Return (x, y) of the center of cell containing provided text 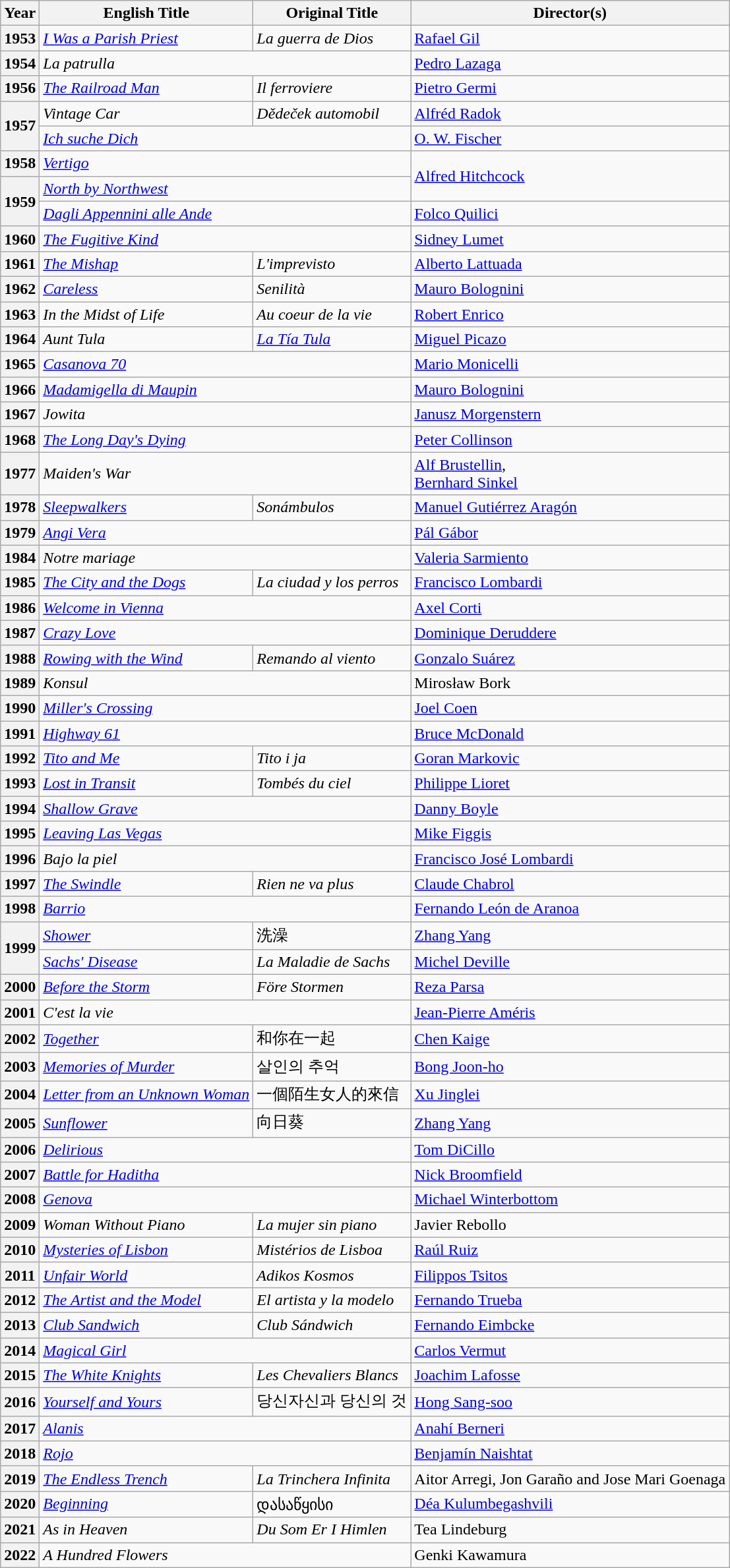
Före Stormen (332, 987)
Joel Coen (570, 708)
Hong Sang-soo (570, 1403)
2005 (20, 1123)
Fernando Eimbcke (570, 1325)
Michael Winterbottom (570, 1200)
Memories of Murder (146, 1066)
Au coeur de la vie (332, 314)
Vintage Car (146, 113)
The White Knights (146, 1376)
Jean-Pierre Améris (570, 1012)
2014 (20, 1350)
La guerra de Dios (332, 38)
1984 (20, 558)
English Title (146, 13)
Club Sandwich (146, 1325)
1956 (20, 88)
Casanova 70 (226, 364)
Goran Markovic (570, 759)
Unfair World (146, 1275)
Before the Storm (146, 987)
Philippe Lioret (570, 784)
1958 (20, 163)
Miguel Picazo (570, 339)
Les Chevaliers Blancs (332, 1376)
1997 (20, 884)
2004 (20, 1095)
Sachs' Disease (146, 962)
2018 (20, 1453)
La ciudad y los perros (332, 583)
2001 (20, 1012)
Battle for Haditha (226, 1175)
1993 (20, 784)
2017 (20, 1428)
Mirosław Bork (570, 683)
Letter from an Unknown Woman (146, 1095)
La Trinchera Infinita (332, 1478)
Sleepwalkers (146, 508)
Together (146, 1039)
2019 (20, 1478)
Carlos Vermut (570, 1350)
Maiden's War (226, 473)
El artista y la modelo (332, 1300)
Tom DiCillo (570, 1149)
Alf Brustellin,Bernhard Sinkel (570, 473)
Anahí Berneri (570, 1428)
2006 (20, 1149)
The City and the Dogs (146, 583)
1992 (20, 759)
1954 (20, 63)
L'imprevisto (332, 264)
Rowing with the Wind (146, 658)
Miller's Crossing (226, 708)
C'est la vie (226, 1012)
Danny Boyle (570, 809)
1987 (20, 633)
살인의 추억 (332, 1066)
O. W. Fischer (570, 138)
Rien ne va plus (332, 884)
Angi Vera (226, 533)
Michel Deville (570, 962)
North by Northwest (226, 189)
Fernando León de Aranoa (570, 909)
The Artist and the Model (146, 1300)
Leaving Las Vegas (226, 834)
Joachim Lafosse (570, 1376)
Claude Chabrol (570, 884)
1991 (20, 734)
As in Heaven (146, 1530)
Pál Gábor (570, 533)
Xu Jinglei (570, 1095)
2020 (20, 1504)
Benjamín Naishtat (570, 1453)
1990 (20, 708)
Chen Kaige (570, 1039)
Original Title (332, 13)
Manuel Gutiérrez Aragón (570, 508)
1998 (20, 909)
Tombés du ciel (332, 784)
1966 (20, 390)
2022 (20, 1555)
1964 (20, 339)
向日葵 (332, 1123)
The Fugitive Kind (226, 239)
The Long Day's Dying (226, 440)
和你在一起 (332, 1039)
1986 (20, 608)
1960 (20, 239)
Year (20, 13)
Francisco José Lombardi (570, 859)
Nick Broomfield (570, 1175)
Tito and Me (146, 759)
Sidney Lumet (570, 239)
Fernando Trueba (570, 1300)
2009 (20, 1225)
Woman Without Piano (146, 1225)
Du Som Er I Himlen (332, 1530)
Rojo (226, 1453)
In the Midst of Life (146, 314)
Mario Monicelli (570, 364)
Notre mariage (226, 558)
1977 (20, 473)
Folco Quilici (570, 214)
Reza Parsa (570, 987)
Senilità (332, 289)
Genki Kawamura (570, 1555)
Javier Rebollo (570, 1225)
당신자신과 당신의 것 (332, 1403)
1989 (20, 683)
Robert Enrico (570, 314)
Sunflower (146, 1123)
Mike Figgis (570, 834)
1988 (20, 658)
Sonámbulos (332, 508)
Club Sándwich (332, 1325)
1979 (20, 533)
La patrulla (226, 63)
Mysteries of Lisbon (146, 1250)
2008 (20, 1200)
The Railroad Man (146, 88)
Raúl Ruiz (570, 1250)
Highway 61 (226, 734)
Konsul (226, 683)
Peter Collinson (570, 440)
Shallow Grave (226, 809)
Barrio (226, 909)
Francisco Lombardi (570, 583)
1968 (20, 440)
Dědeček automobil (332, 113)
Mistérios de Lisboa (332, 1250)
დასაწყისი (332, 1504)
Bajo la piel (226, 859)
1963 (20, 314)
Genova (226, 1200)
1962 (20, 289)
Axel Corti (570, 608)
Magical Girl (226, 1350)
Dominique Deruddere (570, 633)
2015 (20, 1376)
2016 (20, 1403)
A Hundred Flowers (226, 1555)
1967 (20, 415)
1995 (20, 834)
1978 (20, 508)
I Was a Parish Priest (146, 38)
1953 (20, 38)
Vertigo (226, 163)
2021 (20, 1530)
1961 (20, 264)
2007 (20, 1175)
1996 (20, 859)
1965 (20, 364)
Crazy Love (226, 633)
2010 (20, 1250)
The Swindle (146, 884)
Tea Lindeburg (570, 1530)
Yourself and Yours (146, 1403)
Ich suche Dich (226, 138)
Alberto Lattuada (570, 264)
1959 (20, 201)
Tito i ja (332, 759)
Welcome in Vienna (226, 608)
Careless (146, 289)
Adikos Kosmos (332, 1275)
Aunt Tula (146, 339)
The Mishap (146, 264)
Shower (146, 936)
一個陌生女人的來信 (332, 1095)
Beginning (146, 1504)
La Tía Tula (332, 339)
La mujer sin piano (332, 1225)
La Maladie de Sachs (332, 962)
The Endless Trench (146, 1478)
Filippos Tsitos (570, 1275)
Dagli Appennini alle Ande (226, 214)
Gonzalo Suárez (570, 658)
1985 (20, 583)
Aitor Arregi, Jon Garaño and Jose Mari Goenaga (570, 1478)
Pietro Germi (570, 88)
1999 (20, 948)
Janusz Morgenstern (570, 415)
Déa Kulumbegashvili (570, 1504)
Alfréd Radok (570, 113)
2012 (20, 1300)
洗澡 (332, 936)
Jowita (226, 415)
Pedro Lazaga (570, 63)
Bong Joon-ho (570, 1066)
Alanis (226, 1428)
Il ferroviere (332, 88)
Bruce McDonald (570, 734)
Lost in Transit (146, 784)
Rafael Gil (570, 38)
1994 (20, 809)
2000 (20, 987)
Director(s) (570, 13)
2002 (20, 1039)
2013 (20, 1325)
Valeria Sarmiento (570, 558)
2003 (20, 1066)
Delirious (226, 1149)
1957 (20, 126)
Remando al viento (332, 658)
2011 (20, 1275)
Alfred Hitchcock (570, 176)
Madamigella di Maupin (226, 390)
